Return the (x, y) coordinate for the center point of the cell that contains the specified text.  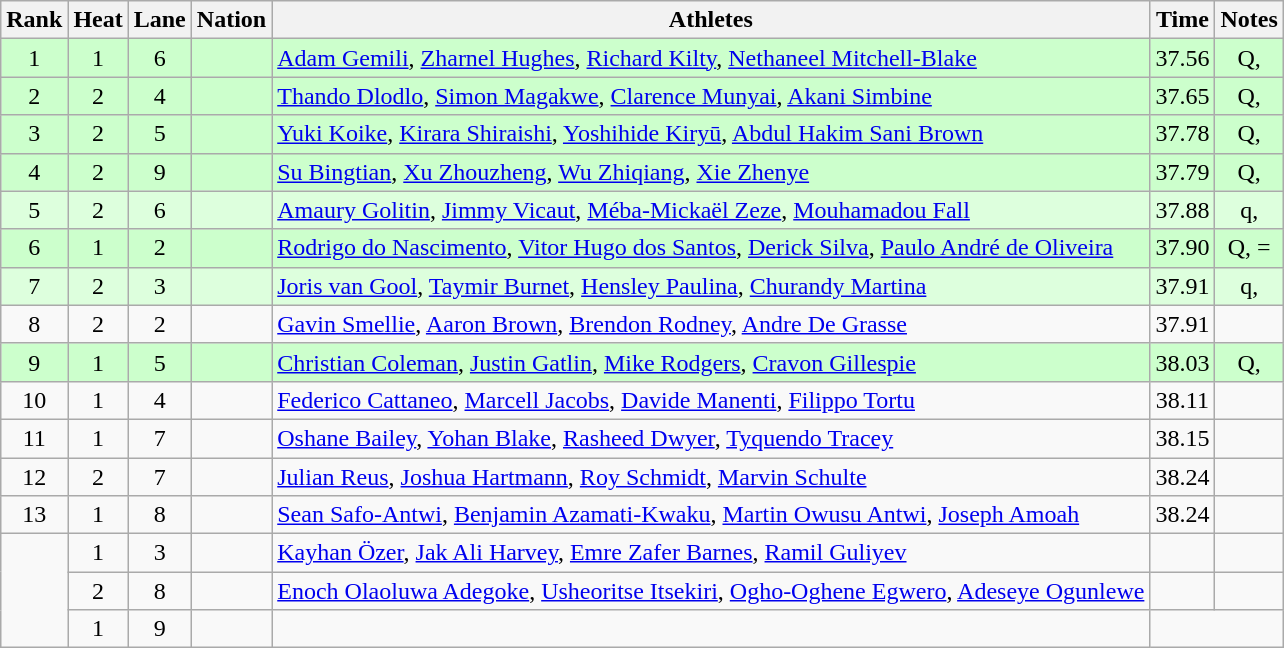
37.65 (1182, 96)
37.90 (1182, 248)
37.79 (1182, 172)
Su Bingtian, Xu Zhouzheng, Wu Zhiqiang, Xie Zhenye (711, 172)
37.78 (1182, 134)
Lane (160, 20)
Kayhan Özer, Jak Ali Harvey, Emre Zafer Barnes, Ramil Guliyev (711, 553)
13 (34, 515)
10 (34, 400)
37.56 (1182, 58)
Rank (34, 20)
Sean Safo-Antwi, Benjamin Azamati-Kwaku, Martin Owusu Antwi, Joseph Amoah (711, 515)
Yuki Koike, Kirara Shiraishi, Yoshihide Kiryū, Abdul Hakim Sani Brown (711, 134)
Heat (98, 20)
Adam Gemili, Zharnel Hughes, Richard Kilty, Nethaneel Mitchell-Blake (711, 58)
Notes (1249, 20)
11 (34, 438)
Time (1182, 20)
37.88 (1182, 210)
Joris van Gool, Taymir Burnet, Hensley Paulina, Churandy Martina (711, 286)
Athletes (711, 20)
38.15 (1182, 438)
12 (34, 477)
38.11 (1182, 400)
Amaury Golitin, Jimmy Vicaut, Méba-Mickaël Zeze, Mouhamadou Fall (711, 210)
Thando Dlodlo, Simon Magakwe, Clarence Munyai, Akani Simbine (711, 96)
Q, = (1249, 248)
Enoch Olaoluwa Adegoke, Usheoritse Itsekiri, Ogho-Oghene Egwero, Adeseye Ogunlewe (711, 591)
Rodrigo do Nascimento, Vitor Hugo dos Santos, Derick Silva, Paulo André de Oliveira (711, 248)
Christian Coleman, Justin Gatlin, Mike Rodgers, Cravon Gillespie (711, 362)
Julian Reus, Joshua Hartmann, Roy Schmidt, Marvin Schulte (711, 477)
Nation (231, 20)
Oshane Bailey, Yohan Blake, Rasheed Dwyer, Tyquendo Tracey (711, 438)
Federico Cattaneo, Marcell Jacobs, Davide Manenti, Filippo Tortu (711, 400)
38.03 (1182, 362)
Gavin Smellie, Aaron Brown, Brendon Rodney, Andre De Grasse (711, 324)
